Detect which cell encompasses the target text, then output its (x, y) center coordinate. 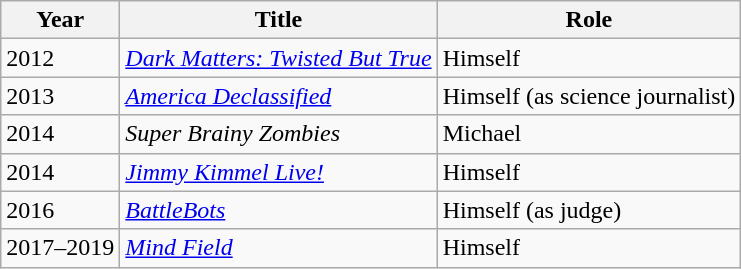
Dark Matters: Twisted But True (278, 58)
Michael (589, 134)
2017–2019 (60, 248)
2013 (60, 96)
BattleBots (278, 210)
America Declassified (278, 96)
Year (60, 20)
2016 (60, 210)
Mind Field (278, 248)
Super Brainy Zombies (278, 134)
Himself (as science journalist) (589, 96)
2012 (60, 58)
Role (589, 20)
Himself (as judge) (589, 210)
Jimmy Kimmel Live! (278, 172)
Title (278, 20)
